Scan for the cell matching the given text and deliver its [X, Y] coordinate at center. 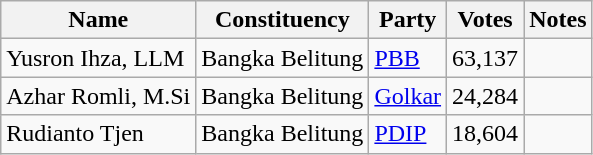
Golkar [408, 96]
Party [408, 20]
Votes [486, 20]
Azhar Romli, M.Si [98, 96]
PDIP [408, 134]
Name [98, 20]
Yusron Ihza, LLM [98, 58]
63,137 [486, 58]
PBB [408, 58]
Notes [558, 20]
Rudianto Tjen [98, 134]
18,604 [486, 134]
24,284 [486, 96]
Constituency [282, 20]
